Determine the [X, Y] coordinate at the center of the cell enclosing the given text.  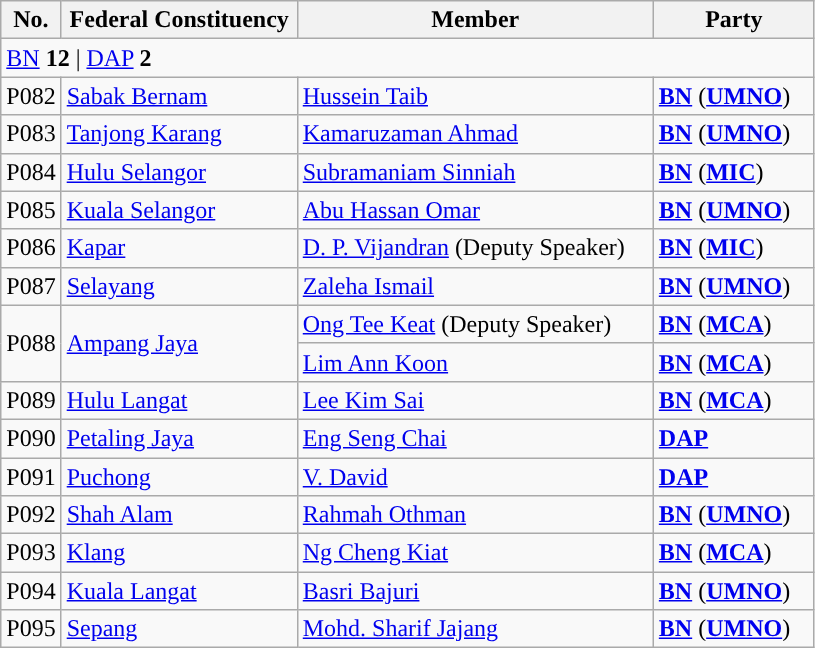
P094 [31, 591]
Sabak Bernam [179, 96]
Hussein Taib [475, 96]
Klang [179, 553]
Hulu Selangor [179, 172]
No. [31, 20]
Member [475, 20]
Mohd. Sharif Jajang [475, 629]
P089 [31, 400]
Kamaruzaman Ahmad [475, 134]
BN 12 | DAP 2 [408, 58]
Abu Hassan Omar [475, 210]
P083 [31, 134]
Subramaniam Sinniah [475, 172]
Selayang [179, 286]
Kapar [179, 248]
Kuala Selangor [179, 210]
Petaling Jaya [179, 438]
Party [734, 20]
Eng Seng Chai [475, 438]
Puchong [179, 477]
Lee Kim Sai [475, 400]
Sepang [179, 629]
Shah Alam [179, 515]
V. David [475, 477]
P093 [31, 553]
Rahmah Othman [475, 515]
P090 [31, 438]
P088 [31, 343]
Lim Ann Koon [475, 362]
P085 [31, 210]
Ampang Jaya [179, 343]
D. P. Vijandran (Deputy Speaker) [475, 248]
Tanjong Karang [179, 134]
Hulu Langat [179, 400]
P091 [31, 477]
P092 [31, 515]
P082 [31, 96]
Basri Bajuri [475, 591]
Ng Cheng Kiat [475, 553]
Federal Constituency [179, 20]
P087 [31, 286]
P095 [31, 629]
Kuala Langat [179, 591]
Zaleha Ismail [475, 286]
P086 [31, 248]
P084 [31, 172]
Ong Tee Keat (Deputy Speaker) [475, 324]
